For the text-containing cell, return its midpoint in [X, Y] coordinate format. 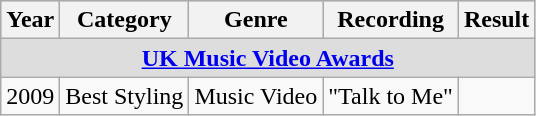
Recording [391, 20]
Year [30, 20]
Category [124, 20]
Best Styling [124, 96]
Music Video [256, 96]
UK Music Video Awards [268, 58]
2009 [30, 96]
Genre [256, 20]
"Talk to Me" [391, 96]
Result [496, 20]
